Return (X, Y) of the center of cell containing provided text 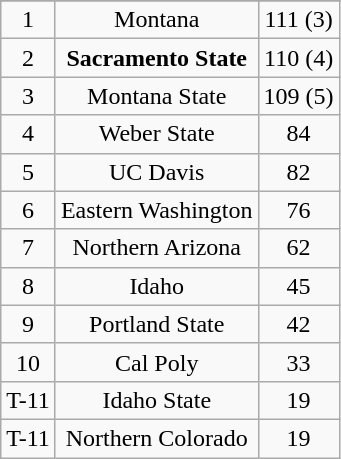
8 (28, 286)
Idaho State (156, 400)
76 (298, 210)
Eastern Washington (156, 210)
UC Davis (156, 172)
42 (298, 324)
2 (28, 58)
7 (28, 248)
3 (28, 96)
1 (28, 20)
Cal Poly (156, 362)
4 (28, 134)
Northern Colorado (156, 438)
Idaho (156, 286)
Montana (156, 20)
Portland State (156, 324)
Montana State (156, 96)
10 (28, 362)
45 (298, 286)
62 (298, 248)
5 (28, 172)
6 (28, 210)
82 (298, 172)
Sacramento State (156, 58)
111 (3) (298, 20)
Northern Arizona (156, 248)
Weber State (156, 134)
84 (298, 134)
109 (5) (298, 96)
9 (28, 324)
110 (4) (298, 58)
33 (298, 362)
